Identify which cell holds the provided text, then report its (x, y) central coordinate. 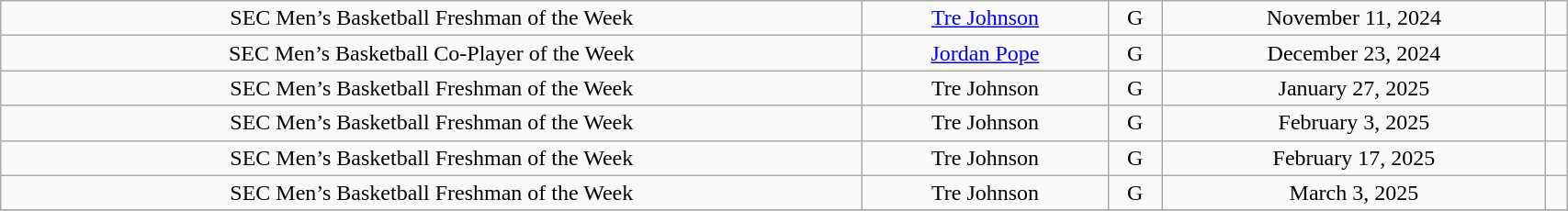
March 3, 2025 (1354, 193)
February 17, 2025 (1354, 158)
December 23, 2024 (1354, 53)
November 11, 2024 (1354, 18)
February 3, 2025 (1354, 123)
January 27, 2025 (1354, 88)
Jordan Pope (985, 53)
SEC Men’s Basketball Co-Player of the Week (432, 53)
